Determine the [X, Y] coordinate at the center of the cell enclosing the given text.  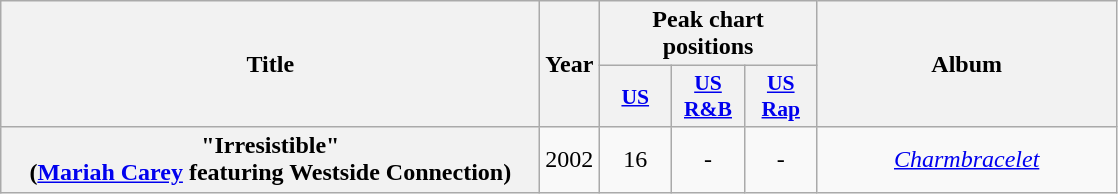
US [636, 96]
USR&B [708, 96]
Peak chart positions [708, 34]
Title [270, 64]
2002 [570, 160]
Album [966, 64]
USRap [780, 96]
Charmbracelet [966, 160]
Year [570, 64]
"Irresistible"(Mariah Carey featuring Westside Connection) [270, 160]
16 [636, 160]
